Extract the [X, Y] coordinate from the center of the cell holding the provided text.  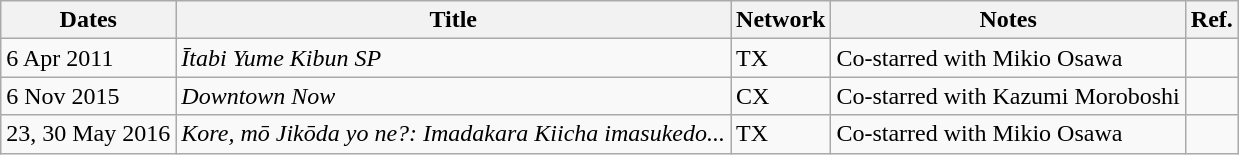
23, 30 May 2016 [88, 134]
Downtown Now [454, 96]
Title [454, 20]
6 Apr 2011 [88, 58]
CX [781, 96]
Co-starred with Kazumi Moroboshi [1008, 96]
Kore, mō Jikōda yo ne?: Imadakara Kiicha imasukedo... [454, 134]
Ītabi Yume Kibun SP [454, 58]
Notes [1008, 20]
Network [781, 20]
6 Nov 2015 [88, 96]
Ref. [1212, 20]
Dates [88, 20]
